Pinpoint the cell where the given text exists, returning its (x, y) midpoint coordinate. 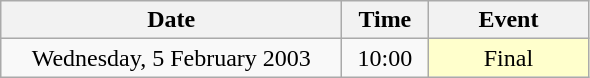
10:00 (385, 58)
Final (508, 58)
Time (385, 20)
Event (508, 20)
Date (172, 20)
Wednesday, 5 February 2003 (172, 58)
